Extract the [x, y] coordinate from the center of the cell holding the provided text.  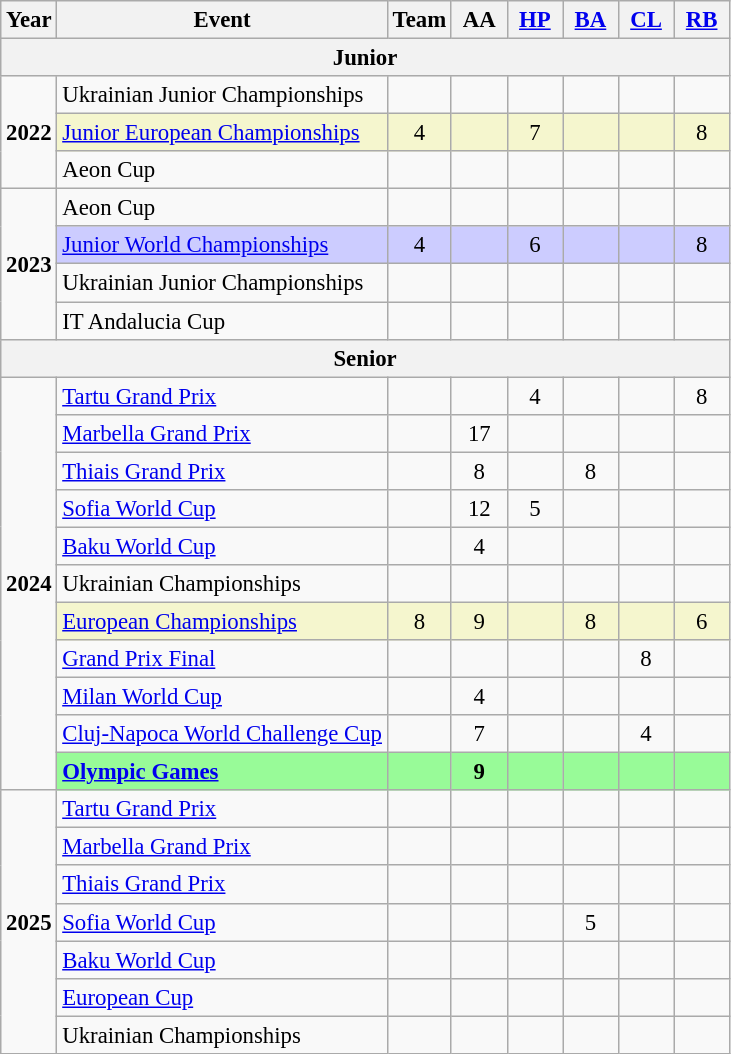
Year [29, 20]
AA [479, 20]
Senior [366, 358]
Olympic Games [222, 772]
12 [479, 509]
Cluj-Napoca World Challenge Cup [222, 734]
2025 [29, 922]
2022 [29, 132]
Junior World Championships [222, 245]
RB [702, 20]
CL [646, 20]
IT Andalucia Cup [222, 321]
HP [535, 20]
European Cup [222, 997]
European Championships [222, 621]
Milan World Cup [222, 697]
Junior European Championships [222, 133]
2024 [29, 584]
Event [222, 20]
17 [479, 433]
Grand Prix Final [222, 659]
2023 [29, 264]
BA [591, 20]
Junior [366, 58]
Team [419, 20]
